Determine the [X, Y] coordinate at the center of the cell enclosing the given text.  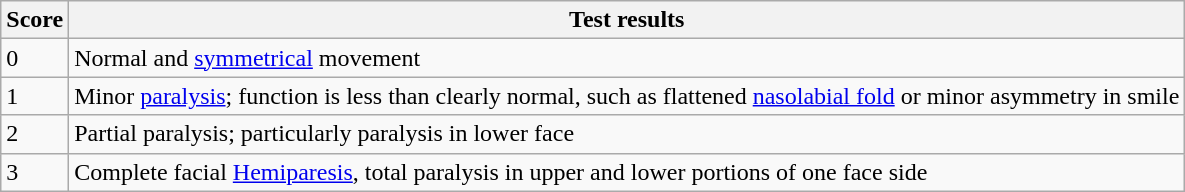
3 [35, 172]
Partial paralysis; particularly paralysis in lower face [627, 134]
Score [35, 20]
Minor paralysis; function is less than clearly normal, such as flattened nasolabial fold or minor asymmetry in smile [627, 96]
0 [35, 58]
1 [35, 96]
Test results [627, 20]
Normal and symmetrical movement [627, 58]
Complete facial Hemiparesis, total paralysis in upper and lower portions of one face side [627, 172]
2 [35, 134]
